Scan for the cell matching the given text and deliver its (X, Y) coordinate at center. 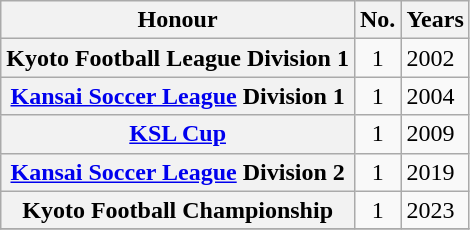
No. (377, 20)
KSL Cup (178, 134)
2023 (435, 210)
Kyoto Football Championship (178, 210)
2004 (435, 96)
Kansai Soccer League Division 2 (178, 172)
Years (435, 20)
2019 (435, 172)
2002 (435, 58)
Kansai Soccer League Division 1 (178, 96)
2009 (435, 134)
Kyoto Football League Division 1 (178, 58)
Honour (178, 20)
